Locate the cell with the specified text and output its [X, Y] center coordinate. 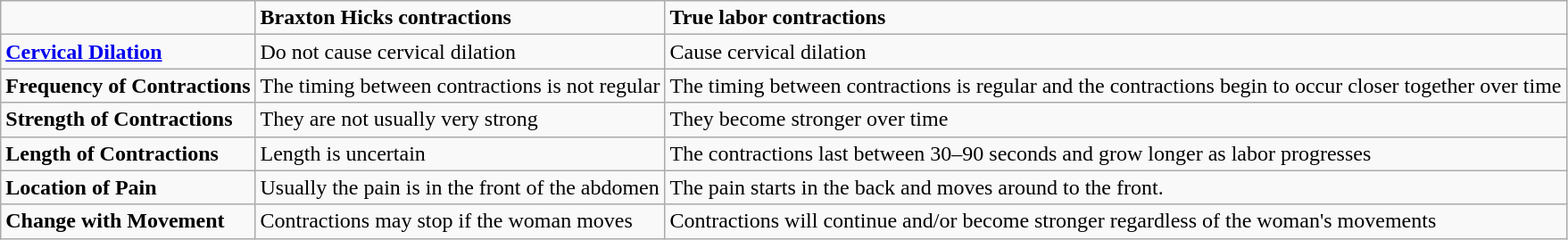
They are not usually very strong [460, 120]
Cause cervical dilation [1116, 52]
They become stronger over time [1116, 120]
Contractions will continue and/or become stronger regardless of the woman's movements [1116, 221]
Length is uncertain [460, 153]
Location of Pain [129, 187]
Do not cause cervical dilation [460, 52]
Change with Movement [129, 221]
True labor contractions [1116, 18]
The timing between contractions is not regular [460, 86]
The contractions last between 30–90 seconds and grow longer as labor progresses [1116, 153]
Length of Contractions [129, 153]
The timing between contractions is regular and the contractions begin to occur closer together over time [1116, 86]
The pain starts in the back and moves around to the front. [1116, 187]
Cervical Dilation [129, 52]
Frequency of Contractions [129, 86]
Usually the pain is in the front of the abdomen [460, 187]
Strength of Contractions [129, 120]
Braxton Hicks contractions [460, 18]
Contractions may stop if the woman moves [460, 221]
